Extract the [x, y] coordinate from the center of the cell holding the provided text.  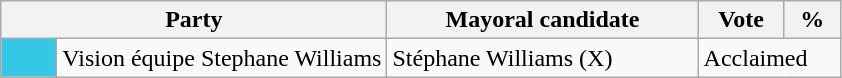
Party [194, 20]
Vote [741, 20]
Mayoral candidate [542, 20]
Acclaimed [769, 58]
Vision équipe Stephane Williams [222, 58]
Stéphane Williams (X) [542, 58]
% [812, 20]
